Determine the (X, Y) coordinate at the center of the cell enclosing the given text.  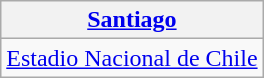
Santiago (132, 20)
Estadio Nacional de Chile (132, 58)
